Output the [X, Y] coordinate of the center of the cell containing the given text.  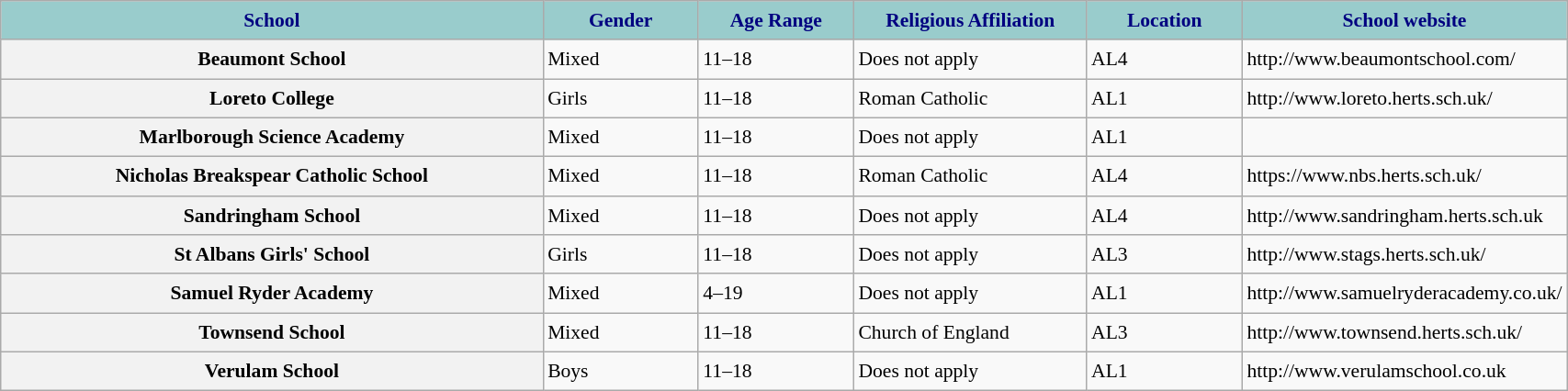
http://www.stags.herts.sch.uk/ [1404, 255]
Marlborough Science Academy [272, 138]
http://www.townsend.herts.sch.uk/ [1404, 332]
Loreto College [272, 99]
http://www.loreto.herts.sch.uk/ [1404, 99]
4–19 [775, 294]
Gender [621, 20]
http://www.sandringham.herts.sch.uk [1404, 217]
St Albans Girls' School [272, 255]
School website [1404, 20]
Beaumont School [272, 61]
https://www.nbs.herts.sch.uk/ [1404, 176]
Townsend School [272, 332]
Nicholas Breakspear Catholic School [272, 176]
Sandringham School [272, 217]
Church of England [970, 332]
Age Range [775, 20]
http://www.samuelryderacademy.co.uk/ [1404, 294]
Location [1165, 20]
Religious Affiliation [970, 20]
http://www.beaumontschool.com/ [1404, 61]
Samuel Ryder Academy [272, 294]
School [272, 20]
